Return the (X, Y) coordinate for the center point of the cell that contains the specified text.  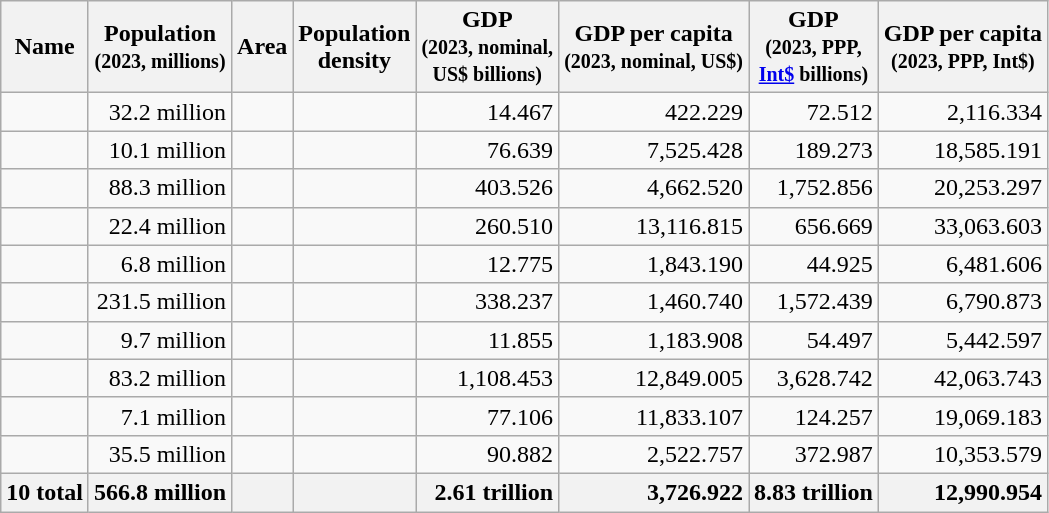
13,116.815 (654, 226)
11,833.107 (654, 416)
231.5 million (160, 302)
1,183.908 (654, 340)
GDP(2023, nominal,US$ billions) (488, 47)
88.3 million (160, 188)
6.8 million (160, 264)
12.775 (488, 264)
22.4 million (160, 226)
1,572.439 (814, 302)
260.510 (488, 226)
33,063.603 (962, 226)
Population(2023, millions) (160, 47)
1,752.856 (814, 188)
77.106 (488, 416)
12,990.954 (962, 492)
124.257 (814, 416)
3,726.922 (654, 492)
72.512 (814, 112)
14.467 (488, 112)
18,585.191 (962, 150)
11.855 (488, 340)
4,662.520 (654, 188)
GDP per capita(2023, nominal, US$) (654, 47)
189.273 (814, 150)
19,069.183 (962, 416)
10 total (45, 492)
2,116.334 (962, 112)
10,353.579 (962, 454)
54.497 (814, 340)
7.1 million (160, 416)
90.882 (488, 454)
2,522.757 (654, 454)
7,525.428 (654, 150)
8.83 trillion (814, 492)
2.61 trillion (488, 492)
83.2 million (160, 378)
Name (45, 47)
Area (262, 47)
32.2 million (160, 112)
338.237 (488, 302)
GDP per capita(2023, PPP, Int$) (962, 47)
566.8 million (160, 492)
3,628.742 (814, 378)
403.526 (488, 188)
10.1 million (160, 150)
372.987 (814, 454)
42,063.743 (962, 378)
76.639 (488, 150)
6,481.606 (962, 264)
20,253.297 (962, 188)
44.925 (814, 264)
9.7 million (160, 340)
6,790.873 (962, 302)
GDP(2023, PPP,Int$ billions) (814, 47)
Populationdensity (354, 47)
35.5 million (160, 454)
1,460.740 (654, 302)
422.229 (654, 112)
1,843.190 (654, 264)
656.669 (814, 226)
12,849.005 (654, 378)
1,108.453 (488, 378)
5,442.597 (962, 340)
